Return the (x, y) coordinate for the center point of the cell that contains the specified text.  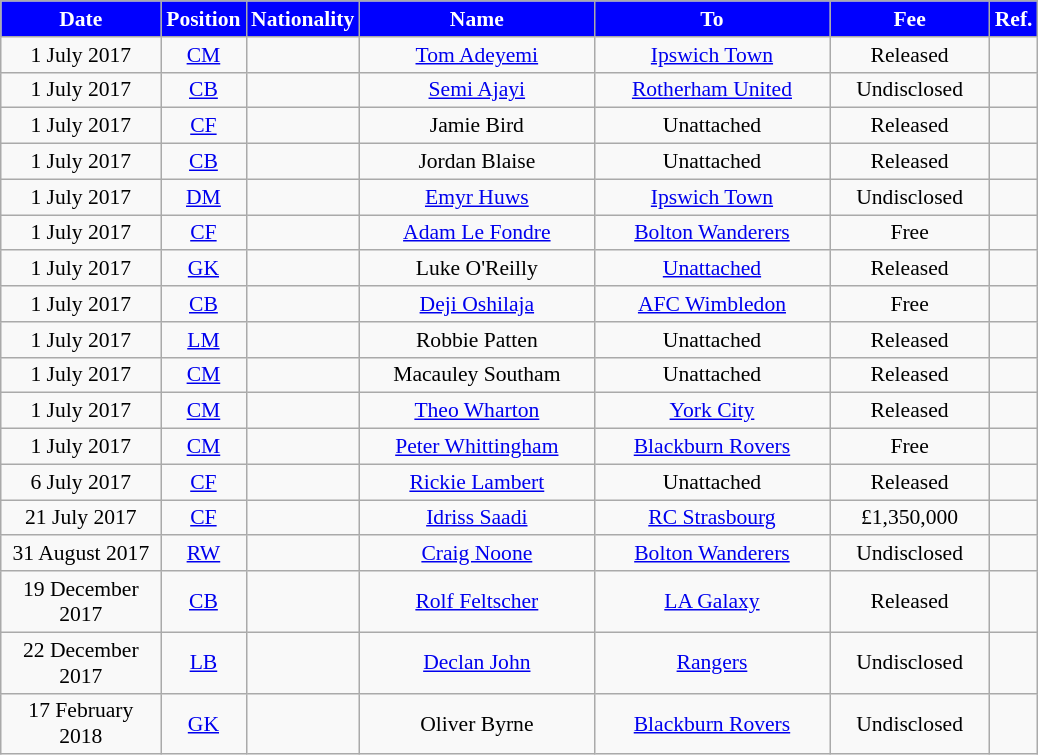
Fee (910, 19)
Tom Adeyemi (476, 55)
Jamie Bird (476, 126)
LB (204, 662)
Oliver Byrne (476, 724)
31 August 2017 (81, 554)
Name (476, 19)
17 February 2018 (81, 724)
Rangers (712, 662)
Deji Oshilaja (476, 304)
Peter Whittingham (476, 447)
Robbie Patten (476, 340)
RW (204, 554)
Rotherham United (712, 90)
Nationality (302, 19)
Emyr Huws (476, 197)
To (712, 19)
Semi Ajayi (476, 90)
19 December 2017 (81, 602)
Rickie Lambert (476, 482)
York City (712, 411)
Date (81, 19)
Macauley Southam (476, 375)
RC Strasbourg (712, 518)
AFC Wimbledon (712, 304)
Luke O'Reilly (476, 269)
Ref. (1014, 19)
Jordan Blaise (476, 162)
6 July 2017 (81, 482)
£1,350,000 (910, 518)
Declan John (476, 662)
22 December 2017 (81, 662)
DM (204, 197)
21 July 2017 (81, 518)
LM (204, 340)
Position (204, 19)
LA Galaxy (712, 602)
Theo Wharton (476, 411)
Craig Noone (476, 554)
Idriss Saadi (476, 518)
Adam Le Fondre (476, 233)
Rolf Feltscher (476, 602)
